Scan for the cell matching the given text and deliver its [X, Y] coordinate at center. 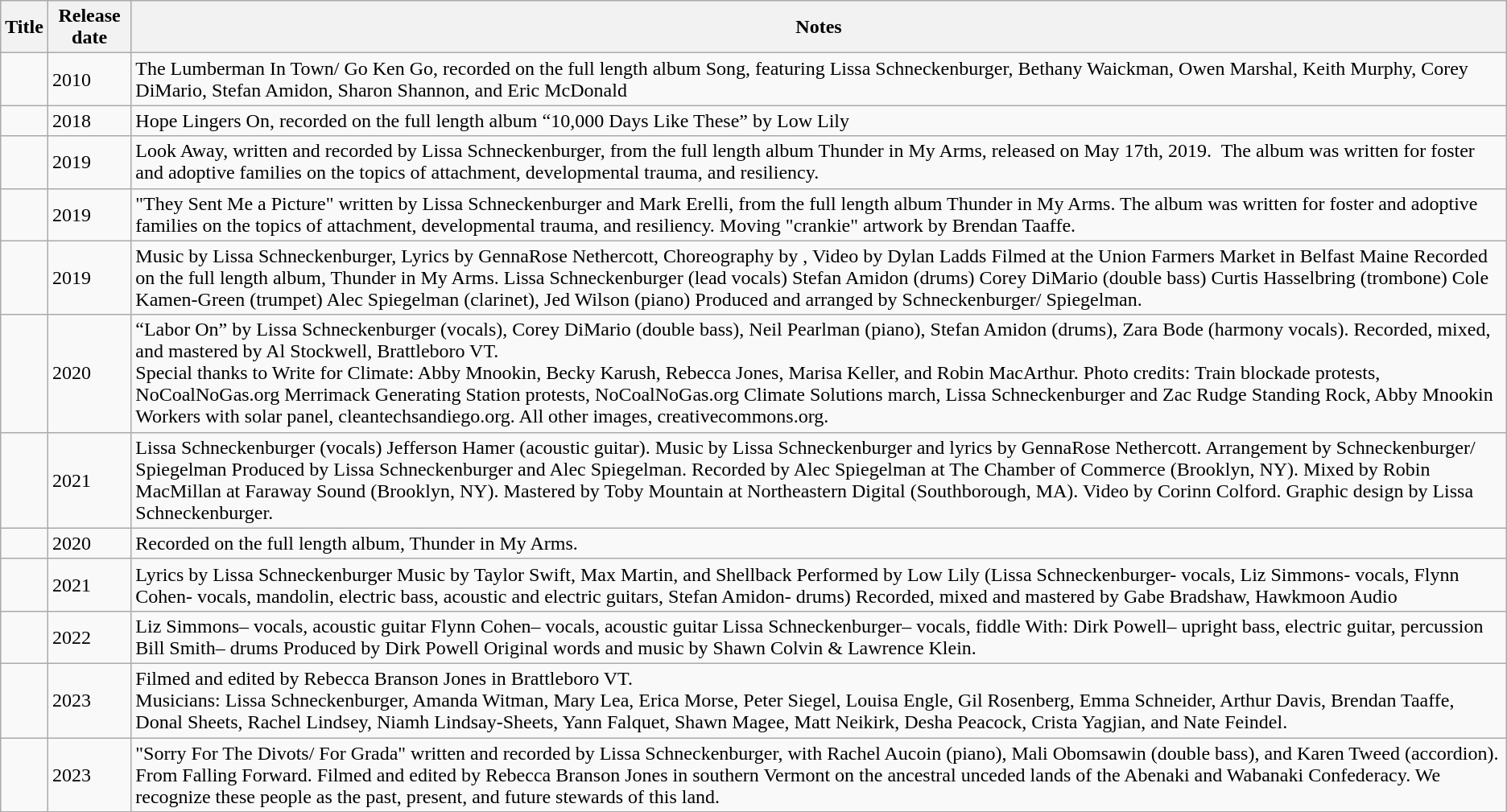
Recorded on the full length album, Thunder in My Arms. [819, 543]
Hope Lingers On, recorded on the full length album “10,000 Days Like These” by Low Lily [819, 121]
Notes [819, 27]
2018 [89, 121]
Release date [89, 27]
2010 [89, 79]
2022 [89, 637]
Title [24, 27]
